Identify which cell holds the provided text, then report its [x, y] central coordinate. 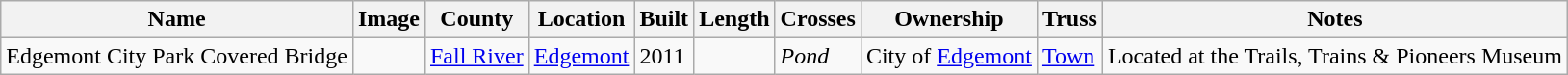
2011 [664, 56]
Name [177, 19]
Built [664, 19]
City of Edgemont [949, 56]
Notes [1334, 19]
County [476, 19]
Ownership [949, 19]
Town [1069, 56]
Pond [818, 56]
Edgemont City Park Covered Bridge [177, 56]
Edgemont [581, 56]
Located at the Trails, Trains & Pioneers Museum [1334, 56]
Location [581, 19]
Length [734, 19]
Crosses [818, 19]
Truss [1069, 19]
Fall River [476, 56]
Image [389, 19]
